Identify which cell holds the provided text, then report its (X, Y) central coordinate. 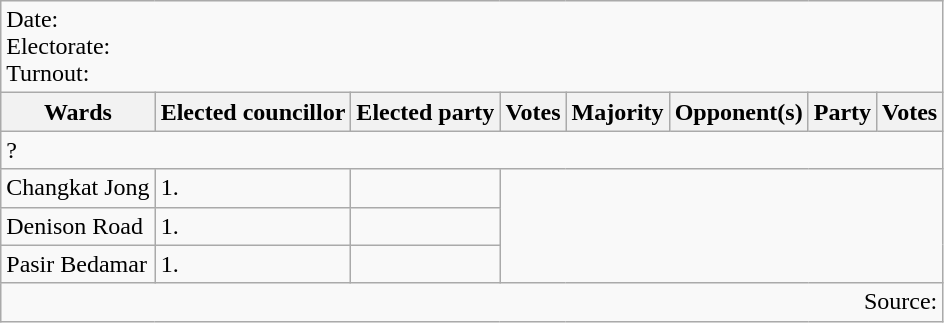
Opponent(s) (738, 112)
Party (842, 112)
? (472, 150)
Elected party (426, 112)
Denison Road (78, 226)
Source: (472, 302)
Date: Electorate: Turnout: (472, 47)
Pasir Bedamar (78, 264)
Wards (78, 112)
Changkat Jong (78, 188)
Majority (618, 112)
Elected councillor (253, 112)
